For the text-containing cell, return its midpoint in (X, Y) coordinate format. 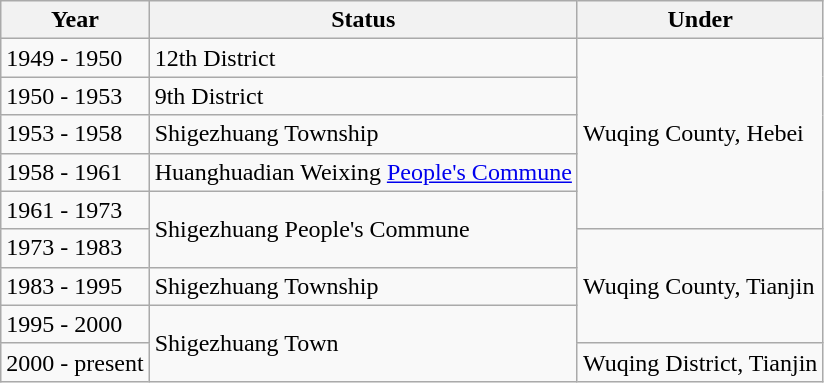
Shigezhuang People's Commune (363, 229)
Status (363, 20)
1950 - 1953 (75, 96)
Shigezhuang Town (363, 343)
Wuqing District, Tianjin (700, 362)
12th District (363, 58)
Wuqing County, Hebei (700, 134)
2000 - present (75, 362)
1953 - 1958 (75, 134)
Wuqing County, Tianjin (700, 286)
1949 - 1950 (75, 58)
Year (75, 20)
1983 - 1995 (75, 286)
Under (700, 20)
1973 - 1983 (75, 248)
1958 - 1961 (75, 172)
9th District (363, 96)
1995 - 2000 (75, 324)
Huanghuadian Weixing People's Commune (363, 172)
1961 - 1973 (75, 210)
